For the text-containing cell, return its midpoint in [X, Y] coordinate format. 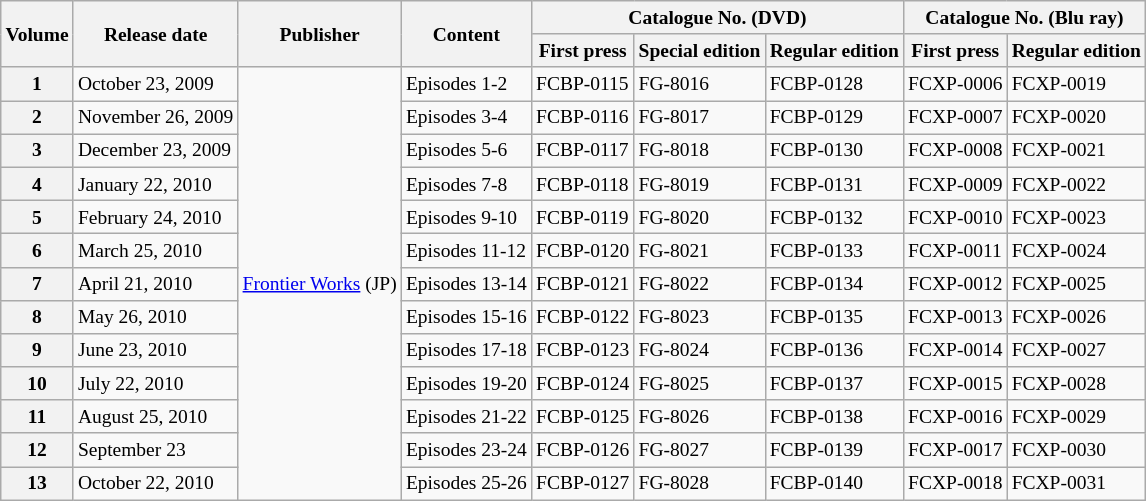
Publisher [320, 34]
FG-8020 [700, 216]
11 [37, 416]
Release date [156, 34]
FCBP-0134 [834, 284]
FCXP-0021 [1076, 150]
May 26, 2010 [156, 316]
FCBP-0121 [582, 284]
FCBP-0140 [834, 484]
Episodes 23-24 [466, 450]
FCXP-0030 [1076, 450]
February 24, 2010 [156, 216]
October 23, 2009 [156, 84]
5 [37, 216]
2 [37, 118]
April 21, 2010 [156, 284]
FG-8024 [700, 350]
March 25, 2010 [156, 250]
Episodes 3-4 [466, 118]
Episodes 7-8 [466, 184]
September 23 [156, 450]
FG-8028 [700, 484]
FCXP-0025 [1076, 284]
FG-8025 [700, 384]
FCXP-0017 [955, 450]
8 [37, 316]
FG-8026 [700, 416]
FCBP-0118 [582, 184]
FCBP-0120 [582, 250]
FCXP-0016 [955, 416]
FCBP-0116 [582, 118]
FCBP-0128 [834, 84]
FCXP-0019 [1076, 84]
Episodes 17-18 [466, 350]
FCBP-0125 [582, 416]
Episodes 25-26 [466, 484]
13 [37, 484]
FCXP-0023 [1076, 216]
FCBP-0129 [834, 118]
FCBP-0132 [834, 216]
FCXP-0014 [955, 350]
Episodes 5-6 [466, 150]
Episodes 11-12 [466, 250]
FCBP-0115 [582, 84]
FCBP-0133 [834, 250]
June 23, 2010 [156, 350]
FCBP-0122 [582, 316]
FCBP-0126 [582, 450]
3 [37, 150]
FG-8019 [700, 184]
Content [466, 34]
FCXP-0012 [955, 284]
FCBP-0136 [834, 350]
FG-8021 [700, 250]
FCXP-0028 [1076, 384]
January 22, 2010 [156, 184]
FCXP-0024 [1076, 250]
December 23, 2009 [156, 150]
Episodes 15-16 [466, 316]
FCXP-0011 [955, 250]
FCXP-0015 [955, 384]
Episodes 9-10 [466, 216]
FCXP-0031 [1076, 484]
FCBP-0137 [834, 384]
Frontier Works (JP) [320, 284]
FCXP-0026 [1076, 316]
FCBP-0123 [582, 350]
9 [37, 350]
FCXP-0007 [955, 118]
FCXP-0029 [1076, 416]
FCXP-0008 [955, 150]
FCXP-0018 [955, 484]
FCBP-0139 [834, 450]
FG-8023 [700, 316]
4 [37, 184]
FCXP-0013 [955, 316]
FG-8017 [700, 118]
November 26, 2009 [156, 118]
August 25, 2010 [156, 416]
Catalogue No. (Blu ray) [1024, 18]
FCXP-0006 [955, 84]
FCXP-0010 [955, 216]
6 [37, 250]
FCXP-0020 [1076, 118]
FCBP-0135 [834, 316]
1 [37, 84]
FG-8018 [700, 150]
FG-8022 [700, 284]
October 22, 2010 [156, 484]
Episodes 19-20 [466, 384]
Volume [37, 34]
FG-8027 [700, 450]
Special edition [700, 50]
FCXP-0022 [1076, 184]
Episodes 21-22 [466, 416]
Episodes 13-14 [466, 284]
FCBP-0119 [582, 216]
7 [37, 284]
Catalogue No. (DVD) [717, 18]
July 22, 2010 [156, 384]
FCBP-0124 [582, 384]
FCBP-0131 [834, 184]
FCBP-0127 [582, 484]
FCXP-0009 [955, 184]
FCBP-0117 [582, 150]
FCBP-0138 [834, 416]
FCXP-0027 [1076, 350]
10 [37, 384]
FG-8016 [700, 84]
FCBP-0130 [834, 150]
Episodes 1-2 [466, 84]
12 [37, 450]
